Detect which cell encompasses the target text, then output its (X, Y) center coordinate. 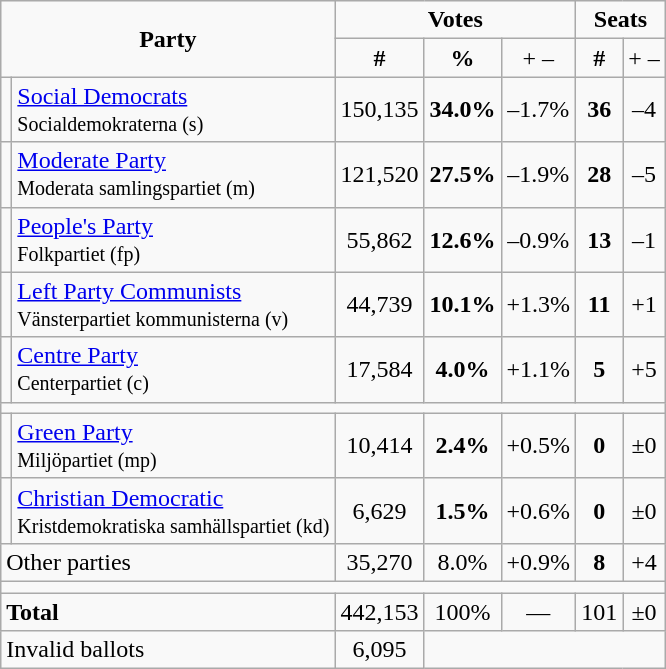
35,270 (380, 562)
11 (600, 304)
100% (462, 611)
–4 (644, 110)
Christian DemocraticKristdemokratiska samhällspartiet (kd) (174, 510)
+1 (644, 304)
13 (600, 240)
12.6% (462, 240)
Social DemocratsSocialdemokraterna (s) (174, 110)
34.0% (462, 110)
Left Party CommunistsVänsterpartiet kommunisterna (v) (174, 304)
Invalid ballots (168, 650)
101 (600, 611)
–1.9% (538, 174)
Votes (456, 20)
+0.5% (538, 446)
121,520 (380, 174)
27.5% (462, 174)
+0.6% (538, 510)
5 (600, 370)
8 (600, 562)
6,095 (380, 650)
10.1% (462, 304)
Seats (621, 20)
17,584 (380, 370)
+4 (644, 562)
Other parties (168, 562)
Total (168, 611)
36 (600, 110)
— (538, 611)
6,629 (380, 510)
4.0% (462, 370)
28 (600, 174)
+1.1% (538, 370)
–1 (644, 240)
People's PartyFolkpartiet (fp) (174, 240)
44,739 (380, 304)
–0.9% (538, 240)
Green PartyMiljöpartiet (mp) (174, 446)
+0.9% (538, 562)
–1.7% (538, 110)
+1.3% (538, 304)
10,414 (380, 446)
2.4% (462, 446)
Moderate PartyModerata samlingspartiet (m) (174, 174)
150,135 (380, 110)
% (462, 58)
–5 (644, 174)
Centre PartyCenterpartiet (c) (174, 370)
442,153 (380, 611)
8.0% (462, 562)
1.5% (462, 510)
Party (168, 39)
55,862 (380, 240)
+5 (644, 370)
